Provide the [X, Y] coordinate of the cell's center where the given text is located.  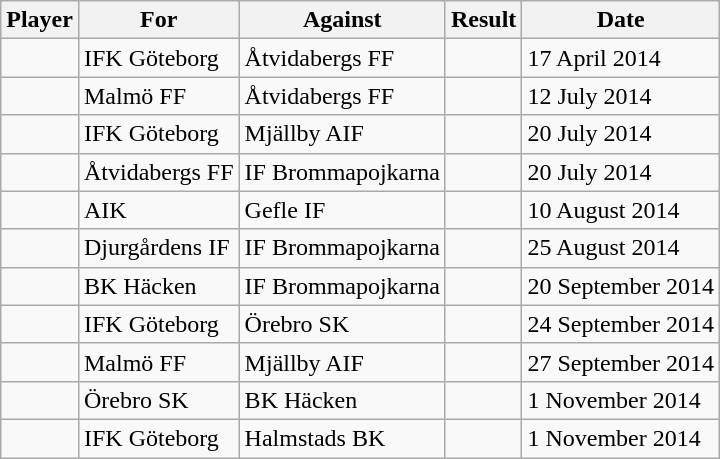
Djurgårdens IF [158, 248]
Date [621, 20]
17 April 2014 [621, 58]
Gefle IF [342, 210]
For [158, 20]
Halmstads BK [342, 438]
10 August 2014 [621, 210]
12 July 2014 [621, 96]
AIK [158, 210]
Against [342, 20]
20 September 2014 [621, 286]
24 September 2014 [621, 324]
Result [483, 20]
25 August 2014 [621, 248]
Player [40, 20]
27 September 2014 [621, 362]
